Return [X, Y] of the center of cell containing provided text 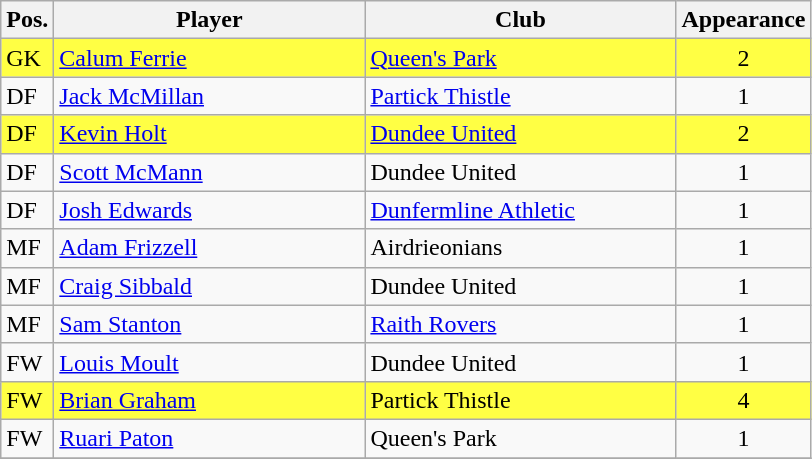
Airdrieonians [520, 248]
Sam Stanton [210, 324]
Scott McMann [210, 172]
Kevin Holt [210, 134]
Dunfermline Athletic [520, 210]
4 [744, 400]
Craig Sibbald [210, 286]
Adam Frizzell [210, 248]
Pos. [28, 20]
Club [520, 20]
Calum Ferrie [210, 58]
Player [210, 20]
Appearance [744, 20]
Josh Edwards [210, 210]
Jack McMillan [210, 96]
GK [28, 58]
Brian Graham [210, 400]
Louis Moult [210, 362]
Ruari Paton [210, 438]
Raith Rovers [520, 324]
